Search for the cell housing the specified text and yield its (X, Y) center coordinate. 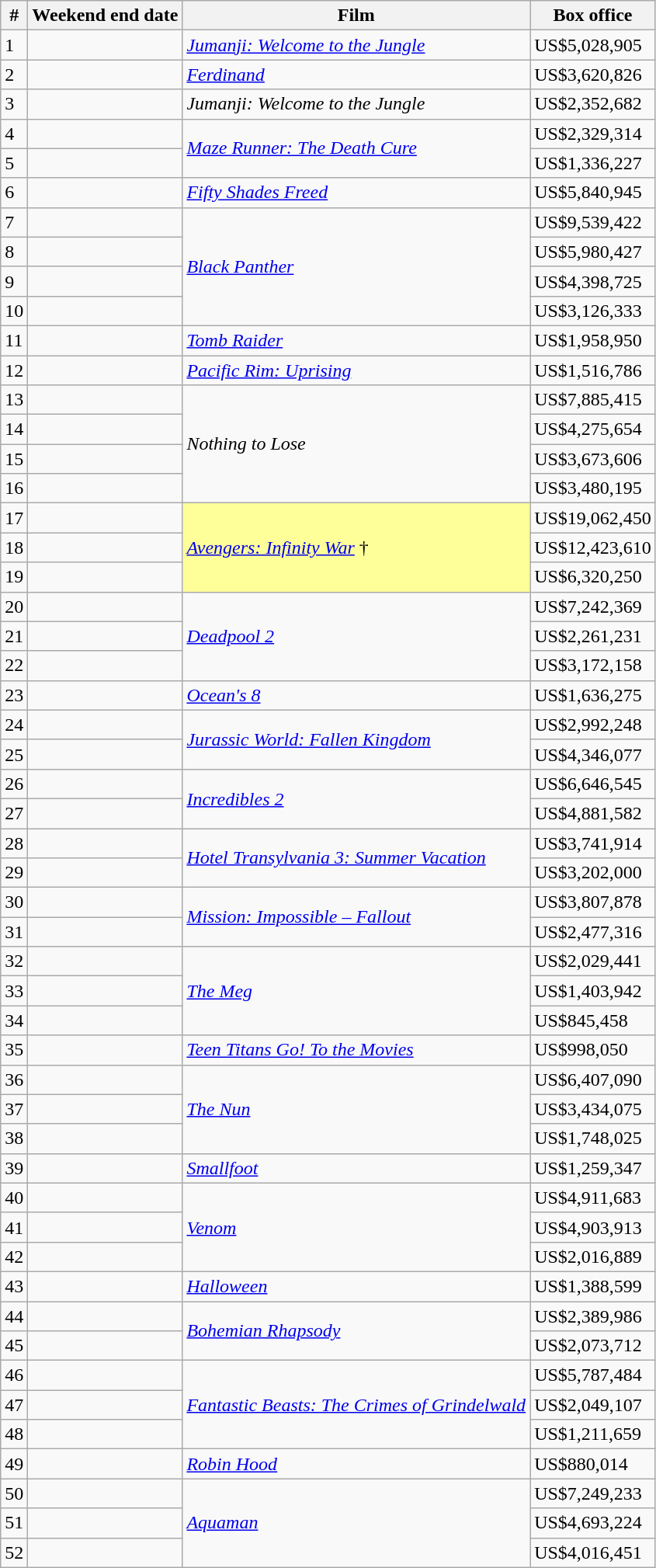
Bohemian Rhapsody (356, 1331)
Fantastic Beasts: The Crimes of Grindelwald (356, 1405)
US$2,049,107 (593, 1405)
US$6,320,250 (593, 577)
US$2,389,986 (593, 1316)
34 (14, 1020)
Avengers: Infinity War † (356, 548)
49 (14, 1464)
42 (14, 1257)
Jurassic World: Fallen Kingdom (356, 739)
US$1,516,786 (593, 370)
Venom (356, 1227)
US$6,646,545 (593, 784)
2 (14, 75)
33 (14, 991)
Fifty Shades Freed (356, 193)
US$2,992,248 (593, 725)
25 (14, 754)
Mission: Impossible – Fallout (356, 917)
US$4,881,582 (593, 813)
US$880,014 (593, 1464)
US$6,407,090 (593, 1080)
US$7,249,233 (593, 1493)
US$2,329,314 (593, 134)
US$1,259,347 (593, 1168)
US$12,423,610 (593, 548)
US$4,398,725 (593, 281)
43 (14, 1286)
US$5,980,427 (593, 252)
US$4,016,451 (593, 1552)
US$4,275,654 (593, 429)
Robin Hood (356, 1464)
US$3,434,075 (593, 1109)
US$5,028,905 (593, 45)
US$3,172,158 (593, 666)
US$4,903,913 (593, 1227)
Smallfoot (356, 1168)
27 (14, 813)
10 (14, 311)
Tomb Raider (356, 340)
20 (14, 607)
16 (14, 488)
US$1,336,227 (593, 163)
52 (14, 1552)
22 (14, 666)
45 (14, 1346)
41 (14, 1227)
Aquaman (356, 1523)
US$7,885,415 (593, 400)
US$2,261,231 (593, 636)
US$19,062,450 (593, 518)
US$845,458 (593, 1020)
47 (14, 1405)
18 (14, 548)
Film (356, 16)
36 (14, 1080)
9 (14, 281)
Ocean's 8 (356, 695)
40 (14, 1198)
US$3,126,333 (593, 311)
8 (14, 252)
44 (14, 1316)
US$9,539,422 (593, 222)
US$998,050 (593, 1050)
US$3,673,606 (593, 459)
17 (14, 518)
US$3,741,914 (593, 843)
Box office (593, 16)
US$5,840,945 (593, 193)
US$4,346,077 (593, 754)
12 (14, 370)
24 (14, 725)
14 (14, 429)
29 (14, 873)
13 (14, 400)
Ferdinand (356, 75)
The Meg (356, 991)
4 (14, 134)
35 (14, 1050)
US$3,807,878 (593, 902)
39 (14, 1168)
US$1,748,025 (593, 1139)
50 (14, 1493)
38 (14, 1139)
Teen Titans Go! To the Movies (356, 1050)
US$7,242,369 (593, 607)
US$3,202,000 (593, 873)
US$3,620,826 (593, 75)
Black Panther (356, 266)
Nothing to Lose (356, 444)
28 (14, 843)
Pacific Rim: Uprising (356, 370)
US$2,352,682 (593, 104)
US$2,016,889 (593, 1257)
US$1,211,659 (593, 1434)
Incredibles 2 (356, 798)
Hotel Transylvania 3: Summer Vacation (356, 857)
Weekend end date (106, 16)
21 (14, 636)
Halloween (356, 1286)
US$2,477,316 (593, 932)
48 (14, 1434)
37 (14, 1109)
US$1,958,950 (593, 340)
US$1,403,942 (593, 991)
US$1,388,599 (593, 1286)
US$2,073,712 (593, 1346)
Maze Runner: The Death Cure (356, 148)
15 (14, 459)
US$1,636,275 (593, 695)
26 (14, 784)
23 (14, 695)
1 (14, 45)
US$4,911,683 (593, 1198)
30 (14, 902)
51 (14, 1523)
3 (14, 104)
6 (14, 193)
5 (14, 163)
46 (14, 1375)
32 (14, 961)
US$5,787,484 (593, 1375)
Deadpool 2 (356, 636)
The Nun (356, 1109)
US$3,480,195 (593, 488)
# (14, 16)
31 (14, 932)
11 (14, 340)
7 (14, 222)
19 (14, 577)
US$2,029,441 (593, 961)
US$4,693,224 (593, 1523)
